Detect which cell encompasses the target text, then output its (x, y) center coordinate. 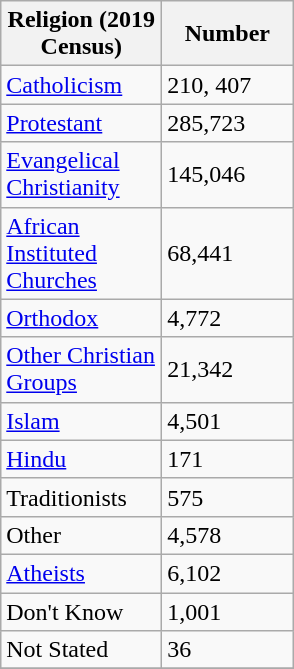
Not Stated (82, 650)
Protestant (82, 123)
African Instituted Churches (82, 253)
Other (82, 535)
4,772 (228, 318)
21,342 (228, 370)
Catholicism (82, 85)
171 (228, 459)
Don't Know (82, 611)
Other Christian Groups (82, 370)
4,501 (228, 421)
Traditionists (82, 497)
Orthodox (82, 318)
575 (228, 497)
Atheists (82, 573)
285,723 (228, 123)
145,046 (228, 174)
Evangelical Christianity (82, 174)
6,102 (228, 573)
Hindu (82, 459)
Number (228, 34)
Religion (2019 Census) (82, 34)
4,578 (228, 535)
Islam (82, 421)
1,001 (228, 611)
210, 407 (228, 85)
68,441 (228, 253)
36 (228, 650)
